Determine the [X, Y] coordinate at the center of the cell enclosing the given text.  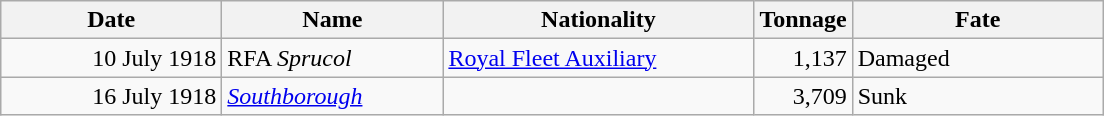
Southborough [332, 96]
Name [332, 20]
Nationality [598, 20]
Fate [978, 20]
Damaged [978, 58]
1,137 [803, 58]
3,709 [803, 96]
10 July 1918 [112, 58]
RFA Sprucol [332, 58]
Tonnage [803, 20]
Royal Fleet Auxiliary [598, 58]
Date [112, 20]
16 July 1918 [112, 96]
Sunk [978, 96]
